Find where the given text appears and provide that cell's center as [X, Y] coordinate. 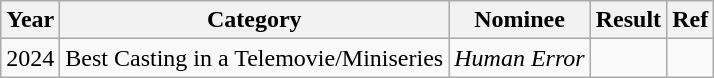
Human Error [520, 58]
Year [30, 20]
2024 [30, 58]
Result [628, 20]
Category [254, 20]
Nominee [520, 20]
Ref [690, 20]
Best Casting in a Telemovie/Miniseries [254, 58]
